Find where the given text appears and provide that cell's center as [X, Y] coordinate. 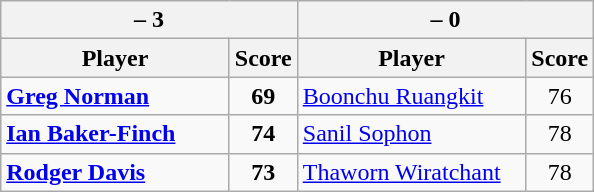
Greg Norman [116, 96]
Thaworn Wiratchant [412, 172]
69 [263, 96]
Rodger Davis [116, 172]
74 [263, 134]
Sanil Sophon [412, 134]
73 [263, 172]
– 3 [150, 20]
76 [560, 96]
– 0 [446, 20]
Ian Baker-Finch [116, 134]
Boonchu Ruangkit [412, 96]
